Output the [x, y] coordinate of the center of the cell containing the given text.  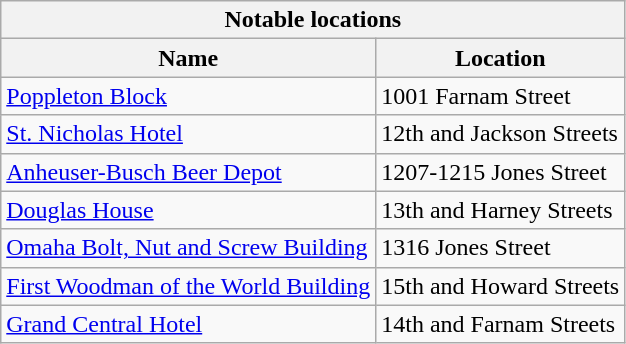
Location [500, 58]
15th and Howard Streets [500, 286]
Notable locations [313, 20]
12th and Jackson Streets [500, 134]
1207-1215 Jones Street [500, 172]
Grand Central Hotel [188, 324]
13th and Harney Streets [500, 210]
Anheuser-Busch Beer Depot [188, 172]
1001 Farnam Street [500, 96]
Douglas House [188, 210]
St. Nicholas Hotel [188, 134]
14th and Farnam Streets [500, 324]
First Woodman of the World Building [188, 286]
Poppleton Block [188, 96]
1316 Jones Street [500, 248]
Omaha Bolt, Nut and Screw Building [188, 248]
Name [188, 58]
